Return [x, y] of the center of cell containing provided text 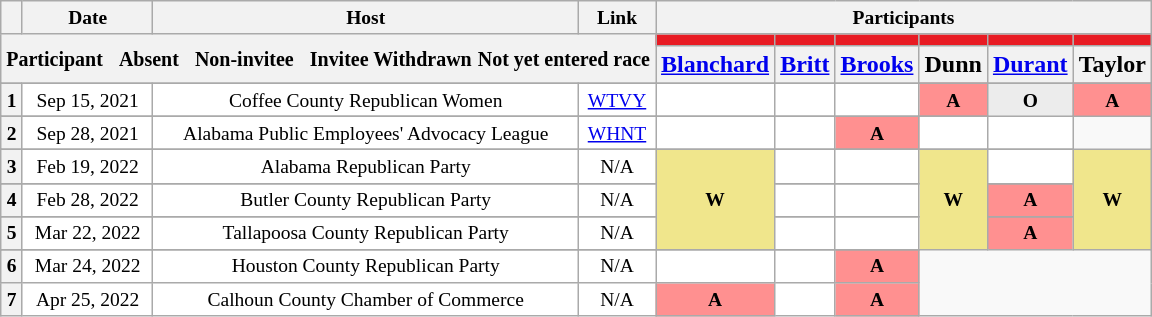
Participant Absent Non-invitee Invitee Withdrawn Not yet entered race [328, 58]
Feb 19, 2022 [88, 166]
Participants [904, 18]
Alabama Public Employees' Advocacy League [366, 132]
Host [366, 18]
Link [616, 18]
WTVY [616, 100]
5 [12, 232]
Calhoun County Chamber of Commerce [366, 300]
Taylor [1112, 64]
Brooks [877, 64]
Mar 22, 2022 [88, 232]
4 [12, 200]
Apr 25, 2022 [88, 300]
Britt [805, 64]
Butler County Republican Party [366, 200]
Houston County Republican Party [366, 266]
Alabama Republican Party [366, 166]
Mar 24, 2022 [88, 266]
1 [12, 100]
Sep 15, 2021 [88, 100]
Sep 28, 2021 [88, 132]
Durant [1030, 64]
3 [12, 166]
Feb 28, 2022 [88, 200]
WHNT [616, 132]
Coffee County Republican Women [366, 100]
7 [12, 300]
6 [12, 266]
Date [88, 18]
Dunn [953, 64]
2 [12, 132]
Tallapoosa County Republican Party [366, 232]
Blanchard [716, 64]
O [1030, 100]
